Extract the [x, y] coordinate from the center of the cell holding the provided text.  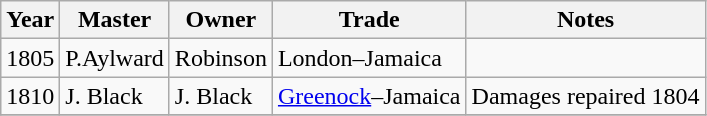
London–Jamaica [369, 58]
P.Aylward [115, 58]
Notes [586, 20]
Owner [220, 20]
Greenock–Jamaica [369, 96]
1805 [30, 58]
Trade [369, 20]
1810 [30, 96]
Damages repaired 1804 [586, 96]
Master [115, 20]
Year [30, 20]
Robinson [220, 58]
